Search for the cell housing the specified text and yield its (X, Y) center coordinate. 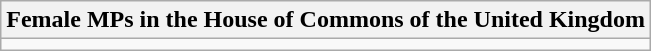
Female MPs in the House of Commons of the United Kingdom (326, 20)
